Scan for the cell matching the given text and deliver its [X, Y] coordinate at center. 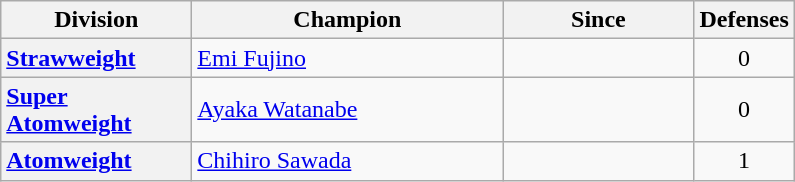
1 [744, 161]
Super Atomweight [96, 110]
Since [598, 20]
Strawweight [96, 58]
Atomweight [96, 161]
Ayaka Watanabe [348, 110]
Chihiro Sawada [348, 161]
Division [96, 20]
Emi Fujino [348, 58]
Defenses [744, 20]
Champion [348, 20]
